Determine the [X, Y] coordinate at the center of the cell enclosing the given text.  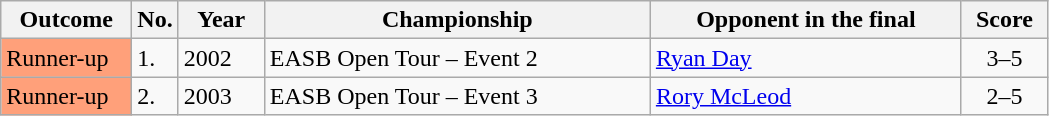
2003 [221, 96]
Opponent in the final [806, 20]
EASB Open Tour – Event 2 [457, 58]
Ryan Day [806, 58]
Championship [457, 20]
Score [1004, 20]
No. [155, 20]
Rory McLeod [806, 96]
2. [155, 96]
Outcome [66, 20]
Year [221, 20]
2–5 [1004, 96]
3–5 [1004, 58]
2002 [221, 58]
1. [155, 58]
EASB Open Tour – Event 3 [457, 96]
